Pinpoint the cell where the given text exists, returning its [x, y] midpoint coordinate. 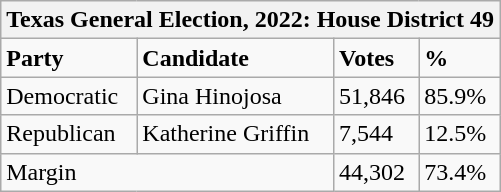
12.5% [460, 134]
Margin [168, 172]
44,302 [376, 172]
% [460, 58]
73.4% [460, 172]
Republican [69, 134]
Katherine Griffin [236, 134]
Gina Hinojosa [236, 96]
Texas General Election, 2022: House District 49 [250, 20]
Candidate [236, 58]
Party [69, 58]
Democratic [69, 96]
51,846 [376, 96]
Votes [376, 58]
85.9% [460, 96]
7,544 [376, 134]
